Output the [x, y] coordinate of the center of the cell containing the given text.  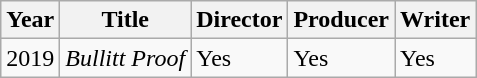
Year [30, 20]
2019 [30, 58]
Bullitt Proof [126, 58]
Writer [434, 20]
Producer [342, 20]
Title [126, 20]
Director [240, 20]
